Capture the cell that displays the provided text and extract its (X, Y) central coordinate. 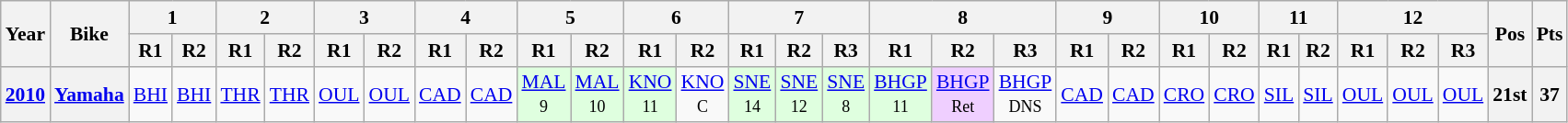
Pts (1551, 33)
2 (265, 17)
7 (799, 17)
10 (1210, 17)
BHGPDNS (1026, 94)
5 (570, 17)
BHGP11 (900, 94)
KNOC (703, 94)
37 (1551, 94)
SNE12 (799, 94)
SNE8 (845, 94)
Bike (89, 33)
BHGPRet (963, 94)
SNE14 (751, 94)
9 (1107, 17)
1 (173, 17)
12 (1412, 17)
3 (365, 17)
Pos (1510, 33)
2010 (26, 94)
11 (1298, 17)
8 (963, 17)
Yamaha (89, 94)
6 (677, 17)
21st (1510, 94)
MAL9 (543, 94)
KNO11 (650, 94)
Year (26, 33)
4 (466, 17)
MAL10 (598, 94)
